Identify which cell holds the provided text, then report its [x, y] central coordinate. 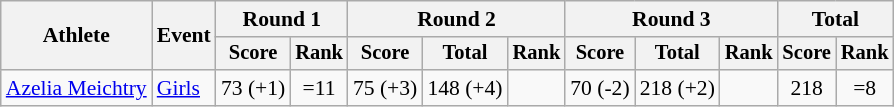
218 [807, 88]
Girls [184, 88]
148 (+4) [464, 88]
Round 3 [671, 19]
Round 1 [282, 19]
Event [184, 36]
Azelia Meichtry [76, 88]
70 (-2) [600, 88]
218 (+2) [678, 88]
=11 [319, 88]
75 (+3) [385, 88]
73 (+1) [253, 88]
=8 [865, 88]
Round 2 [456, 19]
Athlete [76, 36]
